Locate the cell with the specified text and output its (X, Y) center coordinate. 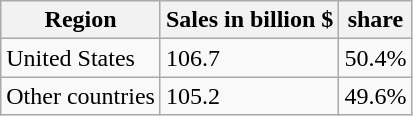
share (376, 20)
50.4% (376, 58)
Sales in billion $ (249, 20)
105.2 (249, 96)
United States (81, 58)
Region (81, 20)
106.7 (249, 58)
49.6% (376, 96)
Other countries (81, 96)
